From the cell containing the given text, extract its center point as (X, Y) coordinate. 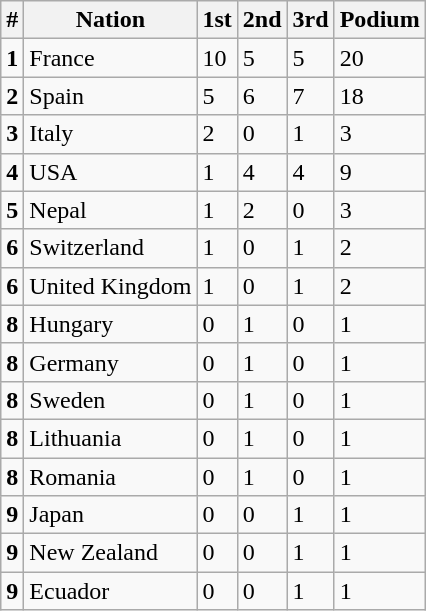
Switzerland (110, 248)
Nepal (110, 210)
Germany (110, 362)
7 (310, 96)
Podium (380, 20)
New Zealand (110, 553)
3rd (310, 20)
Hungary (110, 324)
USA (110, 172)
France (110, 58)
18 (380, 96)
2nd (262, 20)
Spain (110, 96)
Romania (110, 477)
Lithuania (110, 438)
Italy (110, 134)
# (12, 20)
10 (217, 58)
Ecuador (110, 591)
1st (217, 20)
United Kingdom (110, 286)
Nation (110, 20)
Sweden (110, 400)
20 (380, 58)
Japan (110, 515)
